Detect which cell encompasses the target text, then output its (x, y) center coordinate. 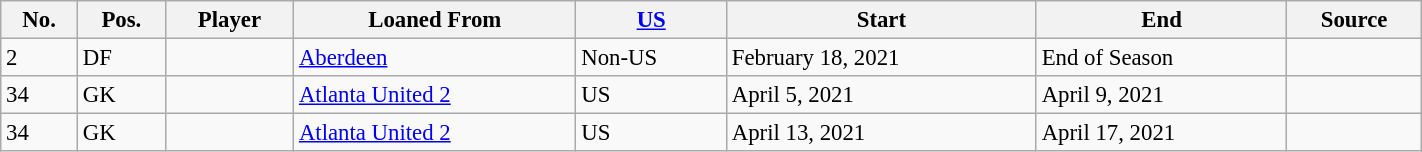
2 (40, 58)
Loaned From (435, 20)
April 13, 2021 (881, 133)
Non-US (651, 58)
April 17, 2021 (1162, 133)
End (1162, 20)
Start (881, 20)
Pos. (121, 20)
DF (121, 58)
Aberdeen (435, 58)
Source (1354, 20)
End of Season (1162, 58)
April 5, 2021 (881, 95)
No. (40, 20)
Player (229, 20)
February 18, 2021 (881, 58)
April 9, 2021 (1162, 95)
